Find where the given text appears and provide that cell's center as (X, Y) coordinate. 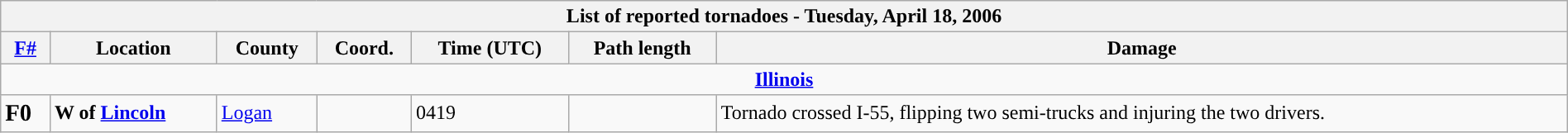
County (266, 48)
F# (26, 48)
Location (133, 48)
Tornado crossed I-55, flipping two semi-trucks and injuring the two drivers. (1141, 113)
F0 (26, 113)
List of reported tornadoes - Tuesday, April 18, 2006 (784, 17)
Time (UTC) (490, 48)
0419 (490, 113)
Coord. (364, 48)
Path length (642, 48)
Logan (266, 113)
Damage (1141, 48)
Illinois (784, 79)
W of Lincoln (133, 113)
